Find where the given text appears and provide that cell's center as (x, y) coordinate. 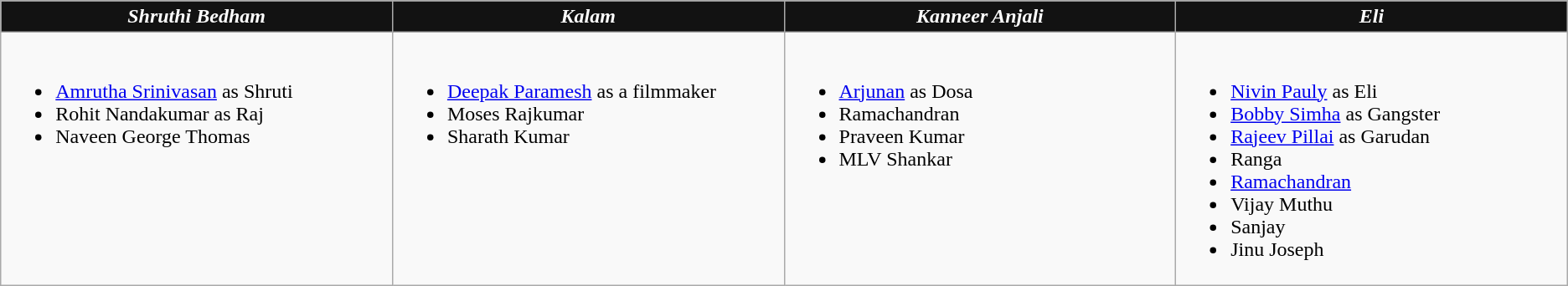
Nivin Pauly as EliBobby Simha as GangsterRajeev Pillai as GarudanRangaRamachandranVijay MuthuSanjayJinu Joseph (1372, 159)
Shruthi Bedham (197, 17)
Amrutha Srinivasan as ShrutiRohit Nandakumar as RajNaveen George Thomas (197, 159)
Arjunan as DosaRamachandranPraveen KumarMLV Shankar (980, 159)
Kanneer Anjali (980, 17)
Kalam (588, 17)
Eli (1372, 17)
Deepak Paramesh as a filmmakerMoses RajkumarSharath Kumar (588, 159)
